Capture the cell that displays the provided text and extract its [X, Y] central coordinate. 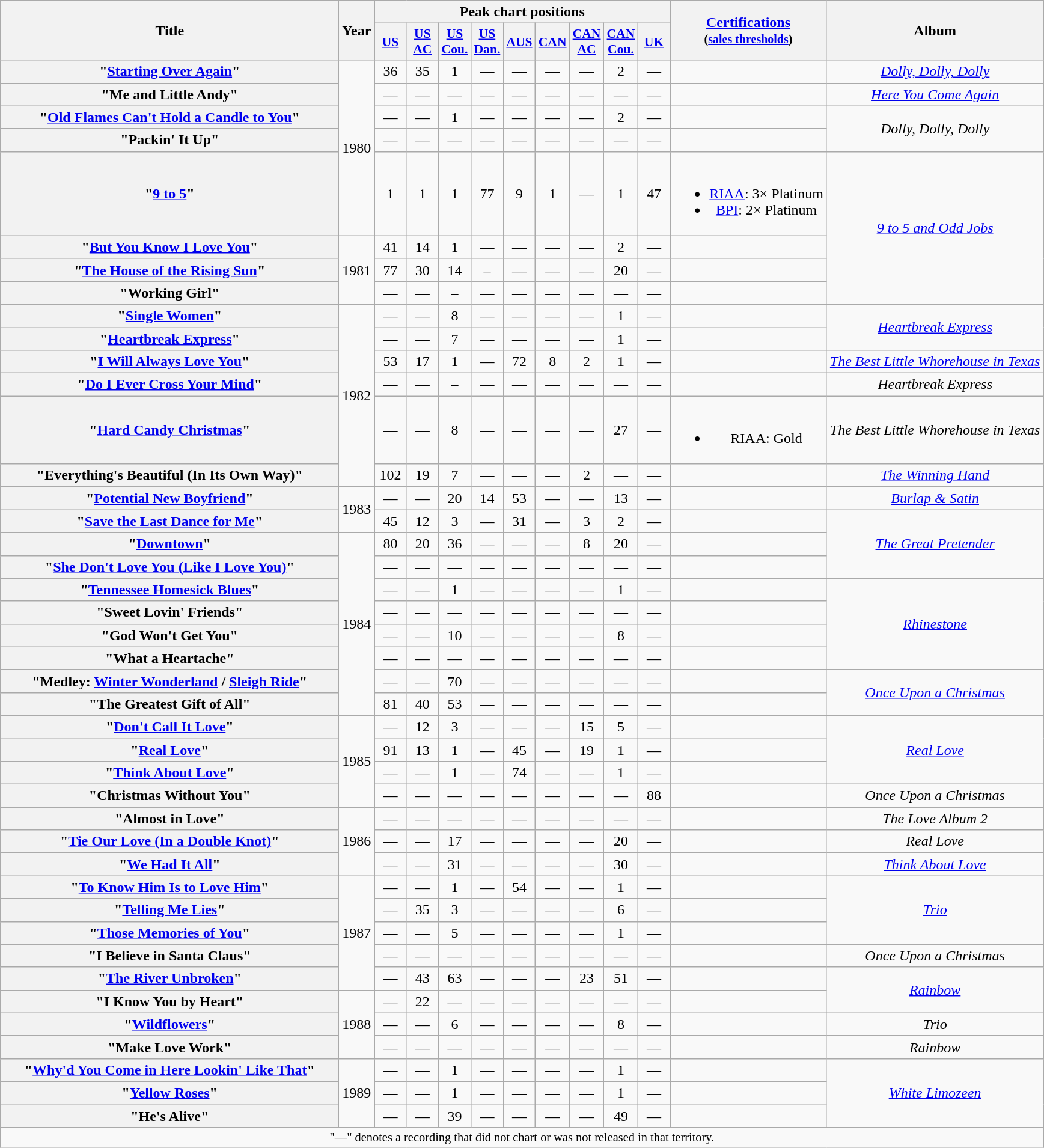
"But You Know I Love You" [169, 247]
43 [422, 979]
63 [455, 979]
9 to 5 and Odd Jobs [935, 228]
"Why'd You Come in Here Lookin' Like That" [169, 1070]
"I Will Always Love You" [169, 362]
22 [422, 1001]
Year [357, 30]
"Christmas Without You" [169, 796]
54 [519, 887]
The Winning Hand [935, 475]
1984 [357, 624]
"Everything's Beautiful (In Its Own Way)" [169, 475]
USAC [422, 42]
AUS [519, 42]
"Tie Our Love (In a Double Knot)" [169, 841]
"Starting Over Again" [169, 72]
91 [391, 750]
88 [654, 796]
1988 [357, 1024]
"God Won't Get You" [169, 635]
"Working Girl" [169, 293]
"—" denotes a recording that did not chart or was not released in that territory. [522, 1138]
47 [654, 194]
"The Greatest Gift of All" [169, 704]
"Think About Love" [169, 773]
"She Don't Love You (Like I Love You)" [169, 567]
USCou. [455, 42]
"Potential New Boyfriend" [169, 498]
"Yellow Roses" [169, 1093]
"Old Flames Can't Hold a Candle to You" [169, 117]
27 [621, 430]
White Limozeen [935, 1093]
9 [519, 194]
1981 [357, 270]
Rhinestone [935, 624]
"Sweet Lovin' Friends" [169, 612]
1986 [357, 841]
"He's Alive" [169, 1116]
72 [519, 362]
Certifications(sales thresholds) [749, 30]
15 [587, 727]
1985 [357, 761]
"Medley: Winter Wonderland / Sleigh Ride" [169, 681]
"Real Love" [169, 750]
"Don't Call It Love" [169, 727]
Here You Come Again [935, 94]
39 [455, 1116]
"Downtown" [169, 544]
RIAA: Gold [749, 430]
The Love Album 2 [935, 819]
Album [935, 30]
"Hard Candy Christmas" [169, 430]
1983 [357, 510]
CAN [553, 42]
"Save the Last Dance for Me" [169, 521]
40 [422, 704]
"I Know You by Heart" [169, 1001]
23 [587, 979]
81 [391, 704]
Burlap & Satin [935, 498]
80 [391, 544]
"Tennessee Homesick Blues" [169, 590]
"Do I Ever Cross Your Mind" [169, 385]
"The House of the Rising Sun" [169, 270]
Think About Love [935, 864]
"Me and Little Andy" [169, 94]
41 [391, 247]
49 [621, 1116]
"The River Unbroken" [169, 979]
"To Know Him Is to Love Him" [169, 887]
102 [391, 475]
"I Believe in Santa Claus" [169, 956]
74 [519, 773]
Peak chart positions [522, 12]
"Single Women" [169, 316]
Title [169, 30]
1989 [357, 1093]
USDan. [487, 42]
"We Had It All" [169, 864]
"Almost in Love" [169, 819]
RIAA: 3× PlatinumBPI: 2× Platinum [749, 194]
CANCou. [621, 42]
51 [621, 979]
US [391, 42]
1987 [357, 933]
UK [654, 42]
70 [455, 681]
"Telling Me Lies" [169, 910]
1982 [357, 395]
"Wildflowers" [169, 1024]
"Make Love Work" [169, 1047]
"What a Heartache" [169, 658]
10 [455, 635]
1980 [357, 148]
"Packin' It Up" [169, 140]
The Great Pretender [935, 544]
CANAC [587, 42]
"9 to 5" [169, 194]
"Heartbreak Express" [169, 338]
"Those Memories of You" [169, 933]
